Identify which cell holds the provided text, then report its [X, Y] central coordinate. 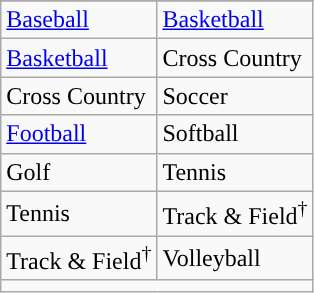
Football [79, 134]
Soccer [235, 96]
Baseball [79, 20]
Volleyball [235, 258]
Golf [79, 172]
Softball [235, 134]
